Detect which cell encompasses the target text, then output its [X, Y] center coordinate. 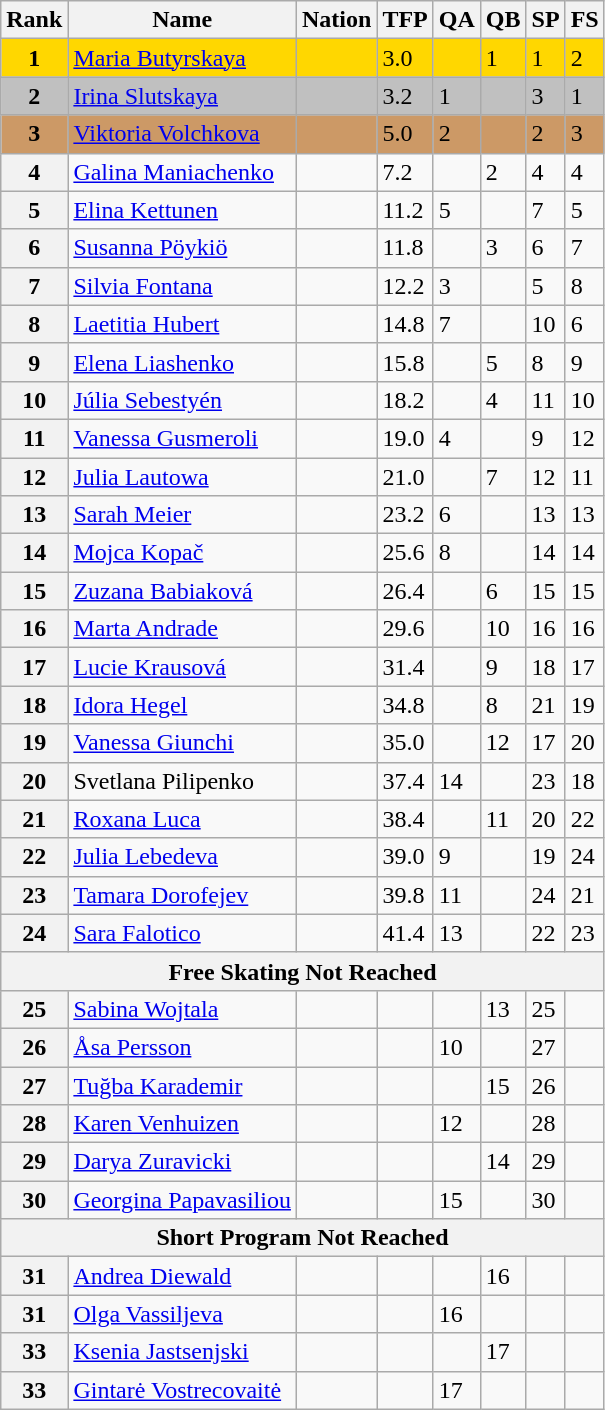
35.0 [405, 743]
Olga Vassiljeva [182, 1314]
QB [503, 20]
Sara Falotico [182, 933]
Tuğba Karademir [182, 1085]
Vanessa Gusmeroli [182, 438]
Svetlana Pilipenko [182, 781]
Georgina Papavasiliou [182, 1200]
31.4 [405, 667]
Julia Lebedeva [182, 857]
Julia Lautowa [182, 477]
Sabina Wojtala [182, 1009]
FS [584, 20]
Nation [336, 20]
Short Program Not Reached [302, 1238]
18.2 [405, 400]
Maria Butyrskaya [182, 58]
SP [546, 20]
Irina Slutskaya [182, 96]
Galina Maniachenko [182, 172]
Andrea Diewald [182, 1276]
12.2 [405, 286]
Zuzana Babiaková [182, 591]
14.8 [405, 324]
Elina Kettunen [182, 210]
29.6 [405, 629]
Free Skating Not Reached [302, 971]
39.8 [405, 895]
Rank [34, 20]
Idora Hegel [182, 705]
Mojca Kopač [182, 553]
Lucie Krausová [182, 667]
Roxana Luca [182, 819]
Ksenia Jastsenjski [182, 1352]
Gintarė Vostrecovaitė [182, 1390]
Åsa Persson [182, 1047]
15.8 [405, 362]
QA [456, 20]
11.8 [405, 248]
Vanessa Giunchi [182, 743]
Tamara Dorofejev [182, 895]
Susanna Pöykiö [182, 248]
39.0 [405, 857]
Elena Liashenko [182, 362]
Laetitia Hubert [182, 324]
26.4 [405, 591]
Karen Venhuizen [182, 1124]
Name [182, 20]
Darya Zuravicki [182, 1162]
37.4 [405, 781]
41.4 [405, 933]
21.0 [405, 477]
19.0 [405, 438]
3.2 [405, 96]
23.2 [405, 515]
5.0 [405, 134]
38.4 [405, 819]
Marta Andrade [182, 629]
34.8 [405, 705]
11.2 [405, 210]
3.0 [405, 58]
Viktoria Volchkova [182, 134]
25.6 [405, 553]
7.2 [405, 172]
Júlia Sebestyén [182, 400]
Sarah Meier [182, 515]
TFP [405, 20]
Silvia Fontana [182, 286]
